Identify which cell holds the provided text, then report its [x, y] central coordinate. 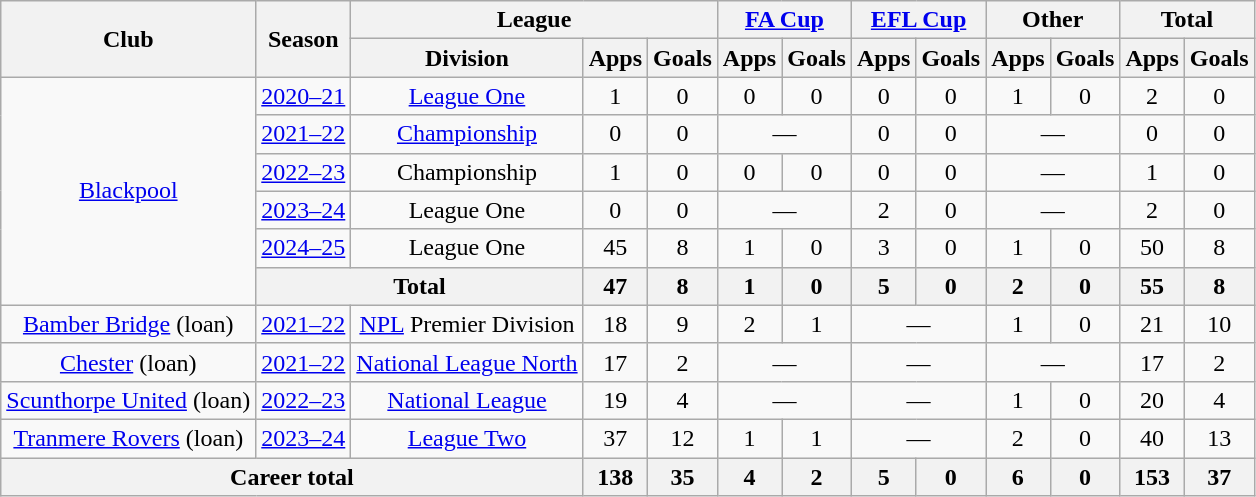
6 [1018, 477]
Tranmere Rovers (loan) [128, 438]
3 [883, 248]
NPL Premier Division [467, 324]
Scunthorpe United (loan) [128, 400]
20 [1152, 400]
Bamber Bridge (loan) [128, 324]
19 [615, 400]
50 [1152, 248]
13 [1219, 438]
47 [615, 286]
2020–21 [304, 96]
Season [304, 39]
Club [128, 39]
45 [615, 248]
40 [1152, 438]
10 [1219, 324]
35 [683, 477]
153 [1152, 477]
League Two [467, 438]
18 [615, 324]
21 [1152, 324]
Blackpool [128, 191]
138 [615, 477]
National League [467, 400]
12 [683, 438]
9 [683, 324]
Chester (loan) [128, 362]
National League North [467, 362]
55 [1152, 286]
EFL Cup [918, 20]
2024–25 [304, 248]
League [534, 20]
Division [467, 58]
Other [1053, 20]
FA Cup [784, 20]
Career total [292, 477]
